Locate the cell with the specified text and output its [x, y] center coordinate. 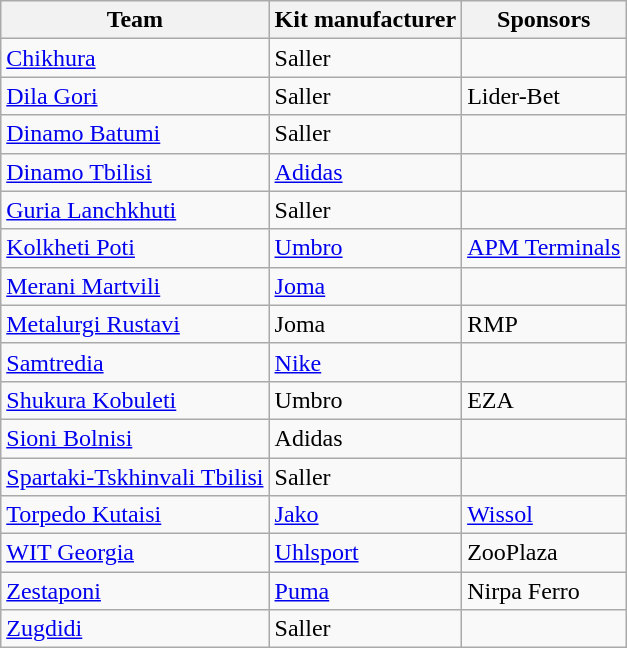
Dila Gori [135, 96]
Chikhura [135, 58]
Zestaponi [135, 591]
Sioni Bolnisi [135, 438]
Lider-Bet [544, 96]
Jako [366, 515]
Puma [366, 591]
Spartaki-Tskhinvali Tbilisi [135, 477]
Samtredia [135, 362]
Uhlsport [366, 553]
EZA [544, 400]
Dinamo Batumi [135, 134]
Zugdidi [135, 629]
Merani Martvili [135, 286]
ZooPlaza [544, 553]
WIT Georgia [135, 553]
Shukura Kobuleti [135, 400]
Dinamo Tbilisi [135, 172]
Metalurgi Rustavi [135, 324]
RMP [544, 324]
Sponsors [544, 20]
Team [135, 20]
Torpedo Kutaisi [135, 515]
Kolkheti Poti [135, 248]
Guria Lanchkhuti [135, 210]
Kit manufacturer [366, 20]
Nirpa Ferro [544, 591]
Nike [366, 362]
Wissol [544, 515]
APM Terminals [544, 248]
